Return (x, y) of the center of cell containing provided text 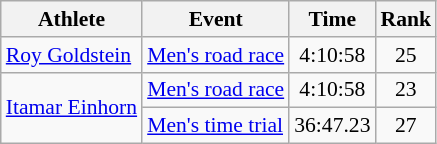
Time (332, 19)
Roy Goldstein (72, 55)
36:47.23 (332, 126)
Rank (406, 19)
Men's time trial (216, 126)
Athlete (72, 19)
27 (406, 126)
Itamar Einhorn (72, 108)
25 (406, 55)
Event (216, 19)
23 (406, 90)
